For the text-containing cell, return its midpoint in (X, Y) coordinate format. 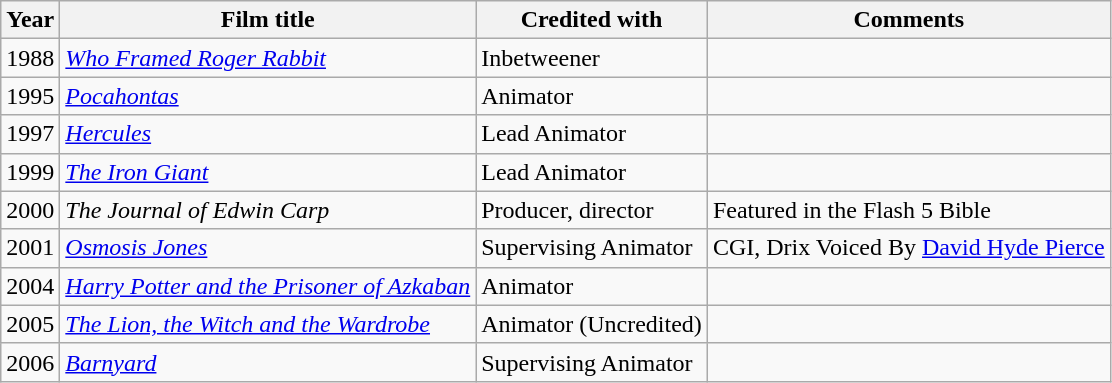
Film title (268, 20)
Harry Potter and the Prisoner of Azkaban (268, 286)
1988 (30, 58)
2001 (30, 248)
2005 (30, 324)
Producer, director (592, 210)
The Lion, the Witch and the Wardrobe (268, 324)
The Journal of Edwin Carp (268, 210)
1997 (30, 134)
The Iron Giant (268, 172)
Who Framed Roger Rabbit (268, 58)
1995 (30, 96)
Pocahontas (268, 96)
Barnyard (268, 362)
Osmosis Jones (268, 248)
Animator (Uncredited) (592, 324)
Comments (908, 20)
Hercules (268, 134)
Featured in the Flash 5 Bible (908, 210)
Inbetweener (592, 58)
Year (30, 20)
CGI, Drix Voiced By David Hyde Pierce (908, 248)
1999 (30, 172)
Credited with (592, 20)
2004 (30, 286)
2006 (30, 362)
2000 (30, 210)
